Return the (x, y) coordinate for the center point of the cell that contains the specified text.  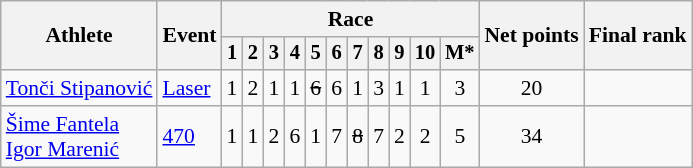
Laser (189, 88)
470 (189, 136)
Net points (531, 36)
Athlete (80, 36)
Event (189, 36)
34 (531, 136)
M* (460, 54)
Šime FantelaIgor Marenić (80, 136)
9 (400, 54)
4 (294, 54)
Final rank (638, 36)
Tonči Stipanović (80, 88)
20 (531, 88)
Race (351, 19)
10 (425, 54)
